From the cell containing the given text, extract its center point as [x, y] coordinate. 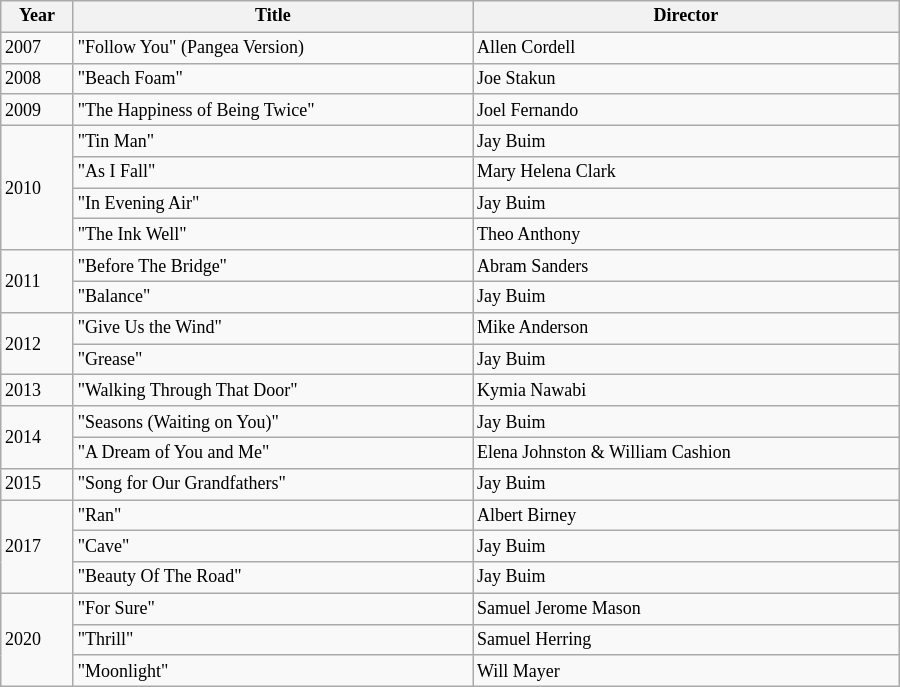
"Balance" [272, 296]
Year [38, 16]
"Before The Bridge" [272, 266]
Kymia Nawabi [686, 390]
"Seasons (Waiting on You)" [272, 422]
2013 [38, 390]
"The Happiness of Being Twice" [272, 110]
2012 [38, 343]
"The Ink Well" [272, 234]
"Thrill" [272, 640]
2010 [38, 188]
Allen Cordell [686, 48]
Director [686, 16]
Will Mayer [686, 670]
"Song for Our Grandfathers" [272, 484]
2007 [38, 48]
Samuel Herring [686, 640]
"Moonlight" [272, 670]
Abram Sanders [686, 266]
"Grease" [272, 360]
"Beach Foam" [272, 78]
Title [272, 16]
Theo Anthony [686, 234]
Mary Helena Clark [686, 172]
Elena Johnston & William Cashion [686, 452]
Joel Fernando [686, 110]
2014 [38, 437]
"In Evening Air" [272, 204]
Albert Birney [686, 516]
Joe Stakun [686, 78]
2017 [38, 547]
"For Sure" [272, 608]
"Walking Through That Door" [272, 390]
"A Dream of You and Me" [272, 452]
Mike Anderson [686, 328]
2009 [38, 110]
"As I Fall" [272, 172]
"Follow You" (Pangea Version) [272, 48]
2011 [38, 281]
"Tin Man" [272, 140]
"Ran" [272, 516]
2020 [38, 640]
"Beauty Of The Road" [272, 578]
2015 [38, 484]
"Cave" [272, 546]
"Give Us the Wind" [272, 328]
2008 [38, 78]
Samuel Jerome Mason [686, 608]
